Return the (x, y) coordinate for the center point of the cell that contains the specified text.  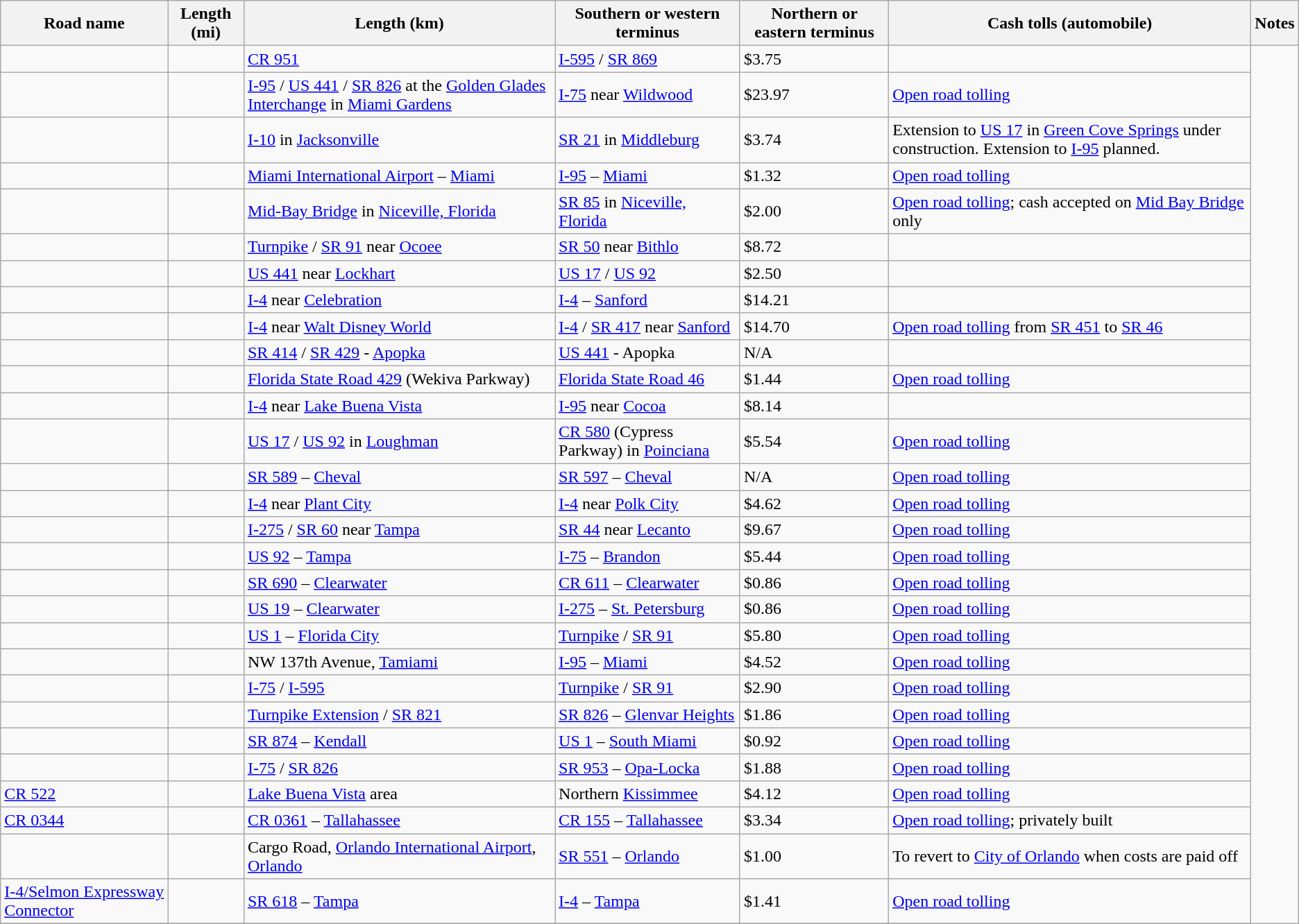
US 441 near Lockhart (399, 273)
SR 21 in Middleburg (648, 140)
$3.74 (814, 140)
I-4 near Walt Disney World (399, 326)
Open road tolling; cash accepted on Mid Bay Bridge only (1070, 211)
$2.00 (814, 211)
$1.41 (814, 902)
I-75 / I-595 (399, 688)
$5.80 (814, 635)
Road name (85, 24)
SR 551 – Orlando (648, 856)
Turnpike / SR 91 near Ocoee (399, 247)
CR 0344 (85, 820)
Length (km) (399, 24)
$2.90 (814, 688)
Northern or eastern terminus (814, 24)
Notes (1275, 24)
US 92 – Tampa (399, 556)
$1.88 (814, 767)
I-95 / US 441 / SR 826 at the Golden Glades Interchange in Miami Gardens (399, 94)
$3.75 (814, 59)
SR 953 – Opa-Locka (648, 767)
I-75 near Wildwood (648, 94)
US 17 / US 92 (648, 273)
I-4 near Plant City (399, 504)
CR 0361 – Tallahassee (399, 820)
Extension to US 17 in Green Cove Springs under construction. Extension to I-95 planned. (1070, 140)
Mid-Bay Bridge in Niceville, Florida (399, 211)
SR 85 in Niceville, Florida (648, 211)
I-75 – Brandon (648, 556)
$0.92 (814, 741)
I-4 – Sanford (648, 300)
$1.44 (814, 379)
US 1 – Florida City (399, 635)
I-4 / SR 417 near Sanford (648, 326)
Turnpike Extension / SR 821 (399, 715)
$3.34 (814, 820)
SR 690 – Clearwater (399, 583)
$5.44 (814, 556)
CR 951 (399, 59)
I-4 near Lake Buena Vista (399, 406)
Open road tolling from SR 451 to SR 46 (1070, 326)
US 17 / US 92 in Loughman (399, 441)
US 1 – South Miami (648, 741)
Open road tolling; privately built (1070, 820)
SR 414 / SR 429 - Apopka (399, 352)
I-75 / SR 826 (399, 767)
$8.72 (814, 247)
$14.21 (814, 300)
SR 50 near Bithlo (648, 247)
To revert to City of Orlando when costs are paid off (1070, 856)
I-4 near Polk City (648, 504)
CR 522 (85, 794)
$8.14 (814, 406)
I-595 / SR 869 (648, 59)
$4.62 (814, 504)
I-95 near Cocoa (648, 406)
$23.97 (814, 94)
US 441 - Apopka (648, 352)
Florida State Road 429 (Wekiva Parkway) (399, 379)
Cargo Road, Orlando International Airport, Orlando (399, 856)
Florida State Road 46 (648, 379)
Northern Kissimmee (648, 794)
Southern or western terminus (648, 24)
SR 44 near Lecanto (648, 530)
I-4 near Celebration (399, 300)
$4.12 (814, 794)
I-4 – Tampa (648, 902)
$2.50 (814, 273)
I-275 – St. Petersburg (648, 609)
I-275 / SR 60 near Tampa (399, 530)
Miami International Airport – Miami (399, 176)
$9.67 (814, 530)
I-10 in Jacksonville (399, 140)
NW 137th Avenue, Tamiami (399, 662)
$1.00 (814, 856)
SR 618 – Tampa (399, 902)
SR 826 – Glenvar Heights (648, 715)
$4.52 (814, 662)
SR 597 – Cheval (648, 477)
CR 611 – Clearwater (648, 583)
$14.70 (814, 326)
US 19 – Clearwater (399, 609)
Lake Buena Vista area (399, 794)
$1.32 (814, 176)
SR 874 – Kendall (399, 741)
Length (mi) (206, 24)
CR 580 (Cypress Parkway) in Poinciana (648, 441)
Cash tolls (automobile) (1070, 24)
SR 589 – Cheval (399, 477)
I-4/Selmon Expressway Connector (85, 902)
CR 155 – Tallahassee (648, 820)
$5.54 (814, 441)
$1.86 (814, 715)
